Pinpoint the cell where the given text exists, returning its [X, Y] midpoint coordinate. 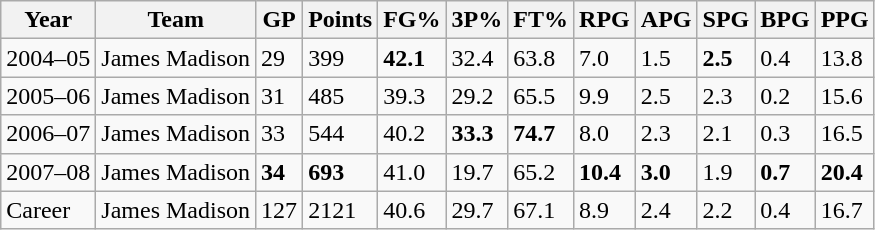
19.7 [477, 172]
0.3 [785, 134]
2004–05 [48, 58]
20.4 [844, 172]
2.4 [666, 210]
2.2 [726, 210]
7.0 [605, 58]
41.0 [412, 172]
FT% [541, 20]
33.3 [477, 134]
42.1 [412, 58]
399 [340, 58]
0.2 [785, 96]
31 [280, 96]
693 [340, 172]
127 [280, 210]
Points [340, 20]
65.5 [541, 96]
PPG [844, 20]
39.3 [412, 96]
74.7 [541, 134]
63.8 [541, 58]
2006–07 [48, 134]
8.9 [605, 210]
BPG [785, 20]
15.6 [844, 96]
40.2 [412, 134]
40.6 [412, 210]
2.1 [726, 134]
33 [280, 134]
485 [340, 96]
RPG [605, 20]
2121 [340, 210]
Team [176, 20]
29.2 [477, 96]
29.7 [477, 210]
34 [280, 172]
13.8 [844, 58]
1.5 [666, 58]
10.4 [605, 172]
2005–06 [48, 96]
3P% [477, 20]
0.7 [785, 172]
65.2 [541, 172]
SPG [726, 20]
9.9 [605, 96]
FG% [412, 20]
2007–08 [48, 172]
29 [280, 58]
GP [280, 20]
Year [48, 20]
16.5 [844, 134]
67.1 [541, 210]
Career [48, 210]
8.0 [605, 134]
544 [340, 134]
32.4 [477, 58]
APG [666, 20]
3.0 [666, 172]
1.9 [726, 172]
16.7 [844, 210]
